For the text-containing cell, return its midpoint in [x, y] coordinate format. 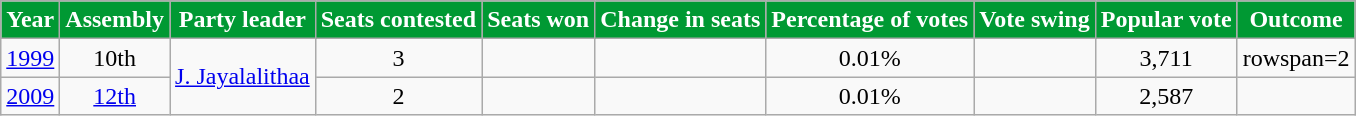
J. Jayalalithaa [243, 77]
1999 [30, 58]
Year [30, 20]
10th [115, 58]
3 [398, 58]
2009 [30, 96]
Party leader [243, 20]
2,587 [1166, 96]
Percentage of votes [870, 20]
rowspan=2 [1296, 58]
3,711 [1166, 58]
Vote swing [1035, 20]
2 [398, 96]
Seats contested [398, 20]
Popular vote [1166, 20]
Assembly [115, 20]
Change in seats [680, 20]
Seats won [538, 20]
12th [115, 96]
Outcome [1296, 20]
